Return the (x, y) coordinate for the center point of the cell that contains the specified text.  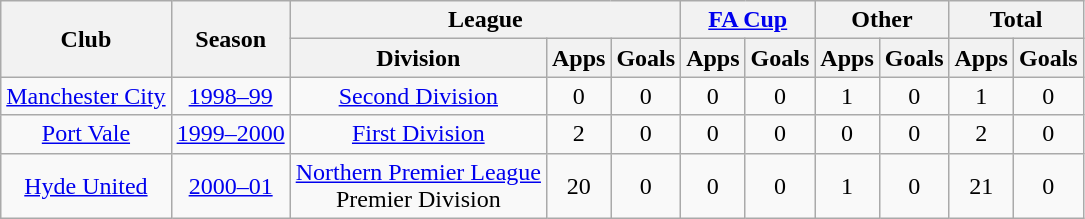
1998–99 (230, 96)
Second Division (418, 96)
Season (230, 39)
Other (882, 20)
1999–2000 (230, 134)
Hyde United (86, 186)
21 (981, 186)
FA Cup (748, 20)
Total (1016, 20)
Port Vale (86, 134)
2000–01 (230, 186)
20 (578, 186)
First Division (418, 134)
Club (86, 39)
Division (418, 58)
Manchester City (86, 96)
Northern Premier LeaguePremier Division (418, 186)
League (485, 20)
